Output the [X, Y] coordinate of the center of the cell containing the given text.  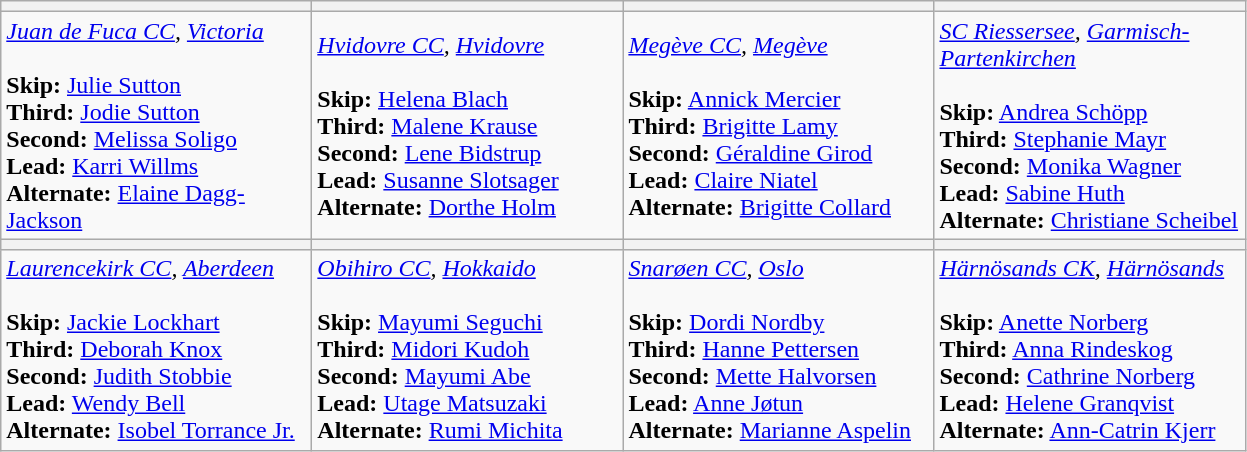
Laurencekirk CC, AberdeenSkip: Jackie Lockhart Third: Deborah Knox Second: Judith Stobbie Lead: Wendy Bell Alternate: Isobel Torrance Jr. [156, 350]
Megève CC, MegèveSkip: Annick Mercier Third: Brigitte Lamy Second: Géraldine Girod Lead: Claire Niatel Alternate: Brigitte Collard [778, 126]
Hvidovre CC, HvidovreSkip: Helena Blach Third: Malene Krause Second: Lene Bidstrup Lead: Susanne Slotsager Alternate: Dorthe Holm [468, 126]
SC Riessersee, Garmisch-PartenkirchenSkip: Andrea Schöpp Third: Stephanie Mayr Second: Monika Wagner Lead: Sabine Huth Alternate: Christiane Scheibel [1090, 126]
Obihiro CC, HokkaidoSkip: Mayumi Seguchi Third: Midori Kudoh Second: Mayumi Abe Lead: Utage Matsuzaki Alternate: Rumi Michita [468, 350]
Juan de Fuca CC, VictoriaSkip: Julie Sutton Third: Jodie Sutton Second: Melissa Soligo Lead: Karri Willms Alternate: Elaine Dagg-Jackson [156, 126]
Snarøen CC, OsloSkip: Dordi Nordby Third: Hanne Pettersen Second: Mette Halvorsen Lead: Anne Jøtun Alternate: Marianne Aspelin [778, 350]
Härnösands CK, HärnösandsSkip: Anette Norberg Third: Anna Rindeskog Second: Cathrine Norberg Lead: Helene Granqvist Alternate: Ann-Catrin Kjerr [1090, 350]
